Output the [X, Y] coordinate of the center of the cell containing the given text.  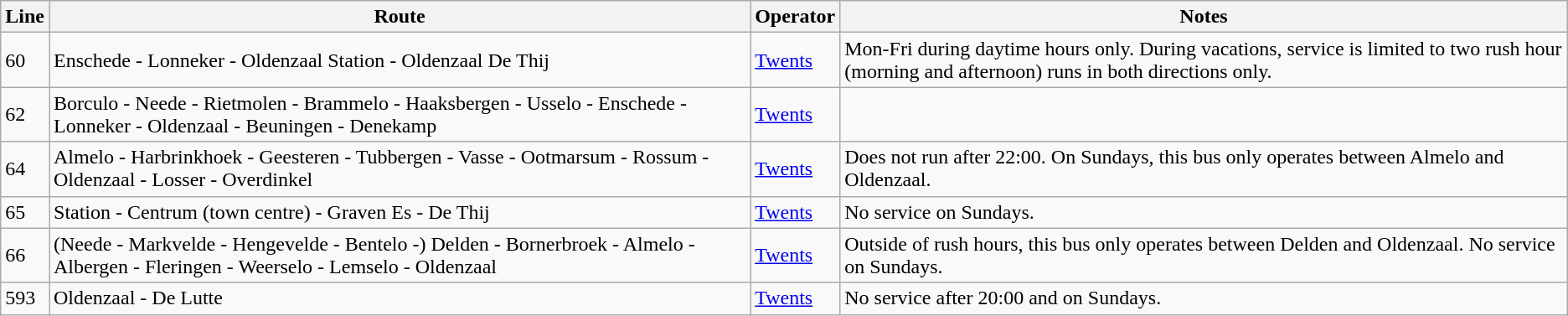
Route [399, 17]
Notes [1204, 17]
Does not run after 22:00. On Sundays, this bus only operates between Almelo and Oldenzaal. [1204, 169]
60 [25, 60]
Almelo - Harbrinkhoek - Geesteren - Tubbergen - Vasse - Ootmarsum - Rossum - Oldenzaal - Losser - Overdinkel [399, 169]
Station - Centrum (town centre) - Graven Es - De Thij [399, 212]
Oldenzaal - De Lutte [399, 298]
Operator [796, 17]
(Neede - Markvelde - Hengevelde - Bentelo -) Delden - Bornerbroek - Almelo - Albergen - Fleringen - Weerselo - Lemselo - Oldenzaal [399, 255]
66 [25, 255]
No service after 20:00 and on Sundays. [1204, 298]
Enschede - Lonneker - Oldenzaal Station - Oldenzaal De Thij [399, 60]
Mon-Fri during daytime hours only. During vacations, service is limited to two rush hour (morning and afternoon) runs in both directions only. [1204, 60]
64 [25, 169]
65 [25, 212]
593 [25, 298]
Borculo - Neede - Rietmolen - Brammelo - Haaksbergen - Usselo - Enschede - Lonneker - Oldenzaal - Beuningen - Denekamp [399, 114]
62 [25, 114]
Outside of rush hours, this bus only operates between Delden and Oldenzaal. No service on Sundays. [1204, 255]
Line [25, 17]
No service on Sundays. [1204, 212]
